Output the [x, y] coordinate of the center of the cell containing the given text.  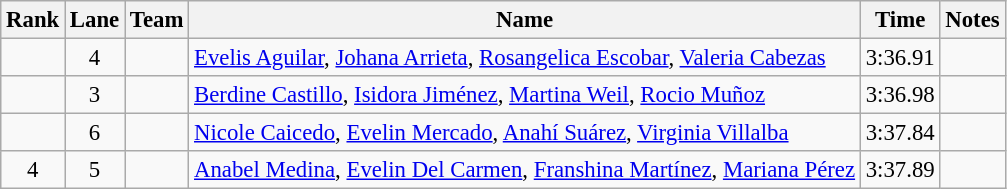
5 [95, 170]
Name [525, 20]
Evelis Aguilar, Johana Arrieta, Rosangelica Escobar, Valeria Cabezas [525, 58]
Lane [95, 20]
3 [95, 95]
Time [900, 20]
Notes [972, 20]
3:36.91 [900, 58]
3:37.84 [900, 133]
Berdine Castillo, Isidora Jiménez, Martina Weil, Rocio Muñoz [525, 95]
Nicole Caicedo, Evelin Mercado, Anahí Suárez, Virginia Villalba [525, 133]
Team [157, 20]
3:36.98 [900, 95]
Rank [33, 20]
3:37.89 [900, 170]
6 [95, 133]
Anabel Medina, Evelin Del Carmen, Franshina Martínez, Mariana Pérez [525, 170]
